Search for the cell housing the specified text and yield its [X, Y] center coordinate. 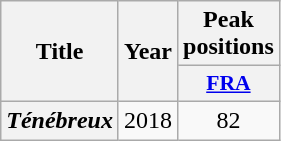
Year [148, 52]
82 [229, 120]
Ténébreux [60, 120]
2018 [148, 120]
Peak positions [229, 34]
Title [60, 52]
FRA [229, 84]
